Provide the (x, y) coordinate of the cell's center where the given text is located.  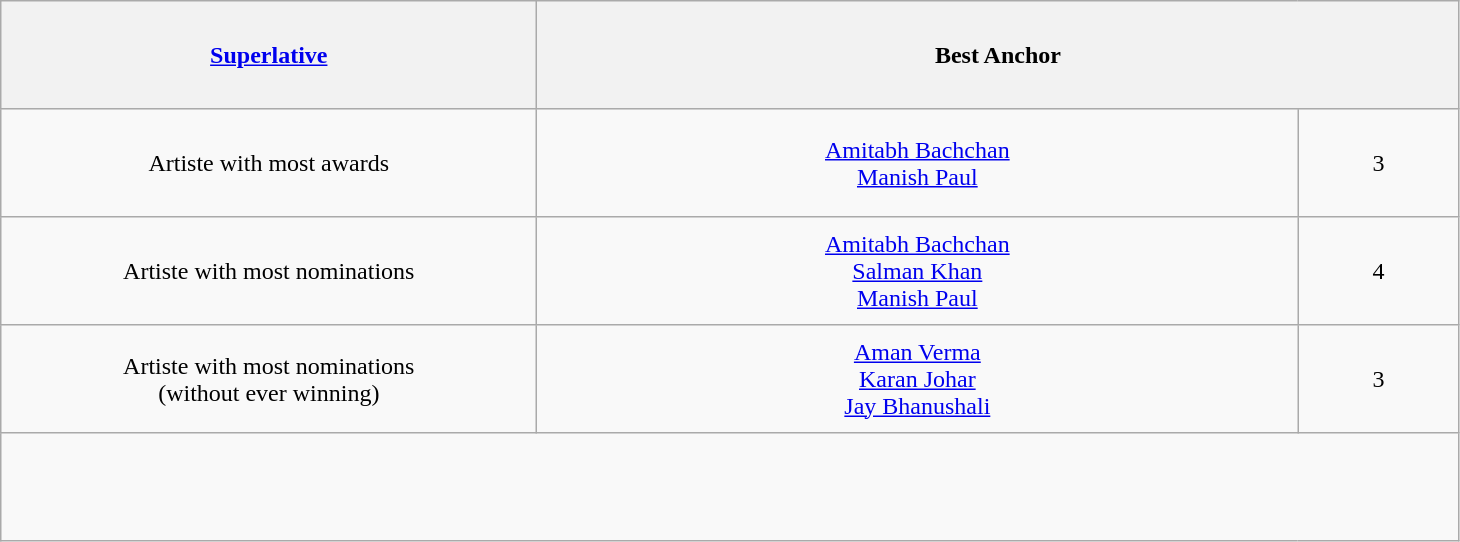
Artiste with most nominations(without ever winning) (269, 379)
Superlative (269, 55)
Artiste with most awards (269, 163)
Aman VermaKaran JoharJay Bhanushali (918, 379)
Best Anchor (998, 55)
Amitabh BachchanManish Paul (918, 163)
Amitabh BachchanSalman KhanManish Paul (918, 271)
4 (1378, 271)
Artiste with most nominations (269, 271)
